From the cell containing the given text, extract its center point as [x, y] coordinate. 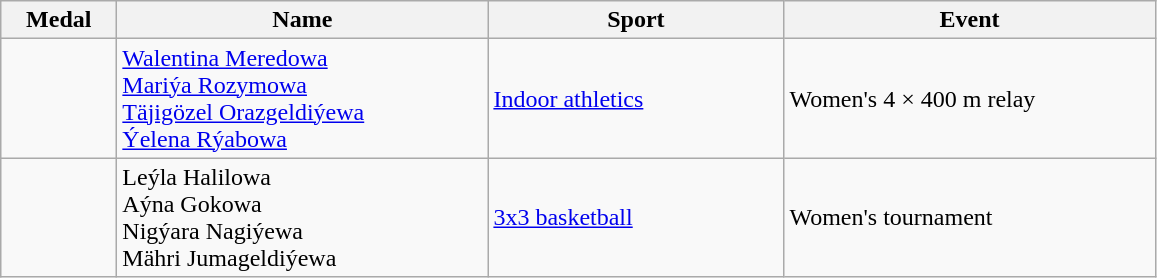
Medal [59, 20]
Leýla HalilowaAýna GokowaNigýara NagiýewaMähri Jumageldiýewa [302, 218]
Women's tournament [970, 218]
Sport [636, 20]
Event [970, 20]
Women's 4 × 400 m relay [970, 98]
Indoor athletics [636, 98]
Walentina MeredowaMariýa RozymowaTäjigözel OrazgeldiýewaÝelena Rýabowa [302, 98]
Name [302, 20]
3x3 basketball [636, 218]
